For the text-containing cell, return its midpoint in [X, Y] coordinate format. 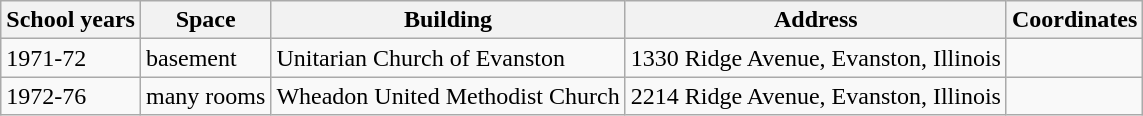
basement [205, 58]
Unitarian Church of Evanston [448, 58]
Space [205, 20]
1330 Ridge Avenue, Evanston, Illinois [816, 58]
Wheadon United Methodist Church [448, 96]
Building [448, 20]
Coordinates [1074, 20]
1971-72 [71, 58]
many rooms [205, 96]
1972-76 [71, 96]
School years [71, 20]
2214 Ridge Avenue, Evanston, Illinois [816, 96]
Address [816, 20]
